For the text-containing cell, return its midpoint in (x, y) coordinate format. 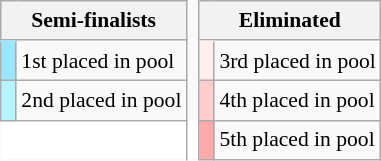
Semi-finalists (94, 20)
3rd placed in pool (298, 62)
Eliminated (290, 20)
4th placed in pool (298, 100)
1st placed in pool (101, 62)
5th placed in pool (298, 140)
2nd placed in pool (101, 100)
